Capture the cell that displays the provided text and extract its [X, Y] central coordinate. 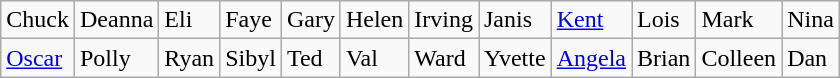
Nina [811, 20]
Val [374, 58]
Kent [591, 20]
Oscar [38, 58]
Angela [591, 58]
Dan [811, 58]
Janis [514, 20]
Colleen [739, 58]
Ryan [190, 58]
Lois [664, 20]
Brian [664, 58]
Gary [310, 20]
Mark [739, 20]
Polly [116, 58]
Eli [190, 20]
Chuck [38, 20]
Faye [251, 20]
Sibyl [251, 58]
Helen [374, 20]
Irving [444, 20]
Deanna [116, 20]
Ward [444, 58]
Ted [310, 58]
Yvette [514, 58]
